Return the [x, y] coordinate for the center point of the cell that contains the specified text.  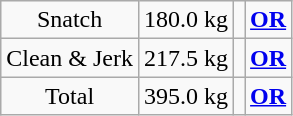
Clean & Jerk [70, 58]
180.0 kg [186, 20]
Total [70, 96]
Snatch [70, 20]
217.5 kg [186, 58]
395.0 kg [186, 96]
